Find where the given text appears and provide that cell's center as [X, Y] coordinate. 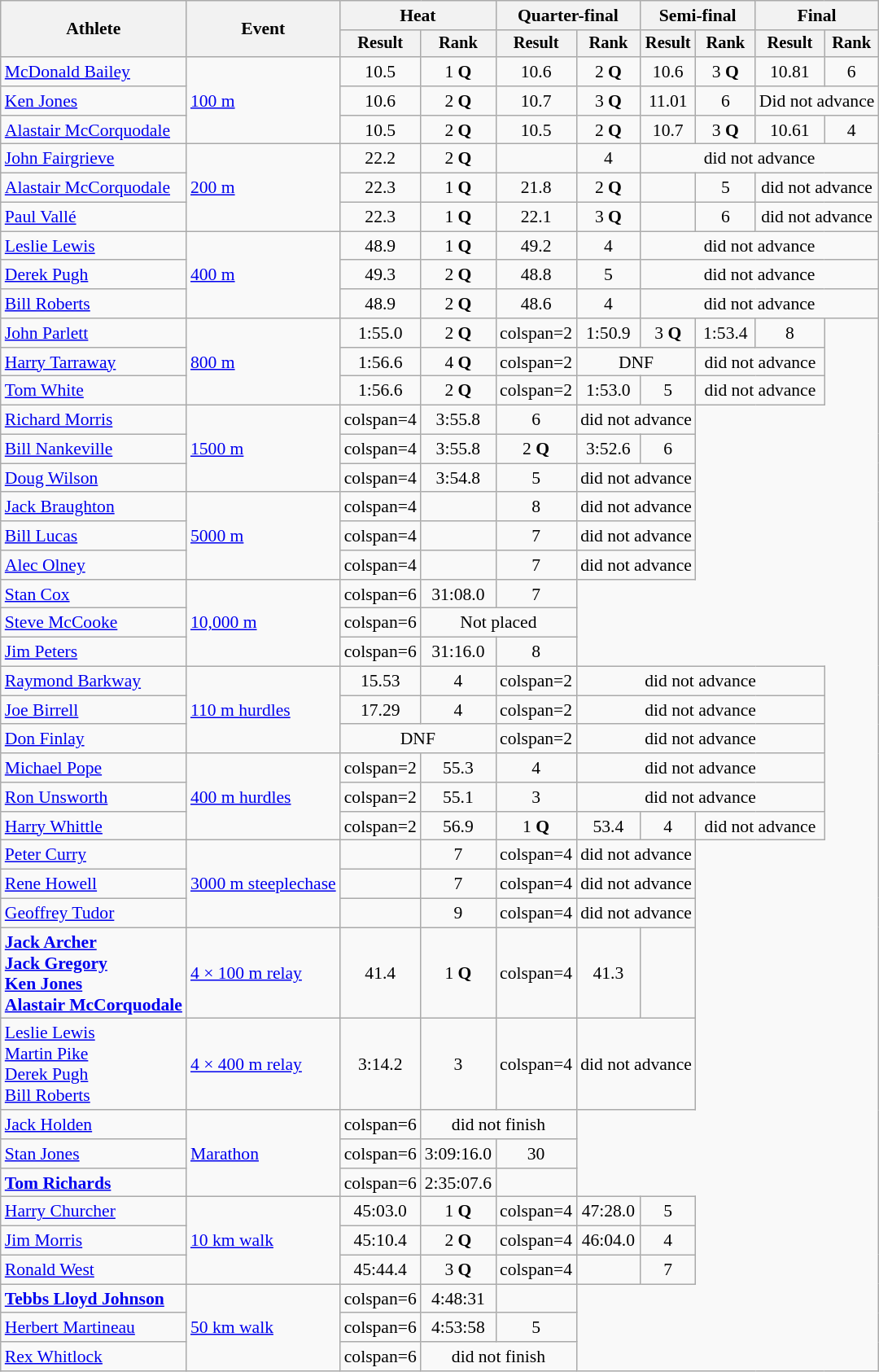
Ken Jones [94, 101]
5000 m [264, 536]
Final [817, 15]
1:55.0 [381, 333]
9 [458, 914]
Jack ArcherJack GregoryKen JonesAlastair McCorquodale [94, 973]
Tom White [94, 391]
McDonald Bailey [94, 72]
4 Q [458, 362]
10,000 m [264, 624]
10.61 [789, 130]
Joe Birrell [94, 710]
15.53 [381, 682]
Marathon [264, 1153]
Jim Morris [94, 1241]
31:08.0 [458, 594]
400 m hurdles [264, 796]
Quarter-final [568, 15]
3:14.2 [381, 1064]
Richard Morris [94, 420]
Bill Lucas [94, 536]
Harry Whittle [94, 826]
56.9 [458, 826]
10.81 [789, 72]
50 km walk [264, 1327]
1:53.4 [726, 333]
48.6 [536, 304]
110 m hurdles [264, 710]
Herbert Martineau [94, 1328]
55.3 [458, 768]
Ron Unsworth [94, 797]
31:16.0 [458, 652]
11.01 [668, 101]
3:09:16.0 [458, 1154]
49.3 [381, 275]
Tebbs Lloyd Johnson [94, 1299]
17.29 [381, 710]
55.1 [458, 797]
46:04.0 [609, 1241]
John Parlett [94, 333]
Rene Howell [94, 884]
Derek Pugh [94, 275]
3:54.8 [458, 478]
22.2 [381, 159]
800 m [264, 362]
1:50.9 [609, 333]
Steve McCooke [94, 623]
Stan Cox [94, 594]
21.8 [536, 188]
3:52.6 [609, 449]
30 [536, 1154]
22.1 [536, 217]
Not placed [498, 623]
45:44.4 [381, 1270]
Heat [418, 15]
2:35:07.6 [458, 1183]
Athlete [94, 29]
Doug Wilson [94, 478]
3000 m steeplechase [264, 884]
47:28.0 [609, 1212]
Michael Pope [94, 768]
Event [264, 29]
Did not advance [817, 101]
4 × 100 m relay [264, 973]
41.3 [609, 973]
John Fairgrieve [94, 159]
Jim Peters [94, 652]
Leslie Lewis [94, 246]
4 × 400 m relay [264, 1064]
Ronald West [94, 1270]
200 m [264, 187]
45:03.0 [381, 1212]
45:10.4 [381, 1241]
41.4 [381, 973]
Leslie LewisMartin PikeDerek PughBill Roberts [94, 1064]
400 m [264, 275]
Paul Vallé [94, 217]
Jack Braughton [94, 507]
Geoffrey Tudor [94, 914]
100 m [264, 101]
Jack Holden [94, 1124]
1:53.0 [609, 391]
Harry Churcher [94, 1212]
Rex Whitlock [94, 1357]
48.8 [536, 275]
10 km walk [264, 1241]
4:48:31 [458, 1299]
Don Finlay [94, 739]
Alec Olney [94, 565]
Bill Roberts [94, 304]
1500 m [264, 449]
Raymond Barkway [94, 682]
53.4 [609, 826]
Harry Tarraway [94, 362]
Bill Nankeville [94, 449]
Peter Curry [94, 855]
4:53:58 [458, 1328]
Tom Richards [94, 1183]
Stan Jones [94, 1154]
49.2 [536, 246]
Semi-final [698, 15]
